Extract the (X, Y) coordinate from the center of the cell holding the provided text.  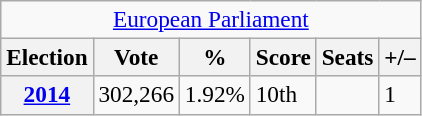
+/– (400, 57)
Seats (348, 57)
European Parliament (211, 19)
302,266 (136, 95)
% (214, 57)
10th (283, 95)
Vote (136, 57)
Election (47, 57)
1 (400, 95)
Score (283, 57)
2014 (47, 95)
1.92% (214, 95)
